Output the [x, y] coordinate of the center of the cell containing the given text.  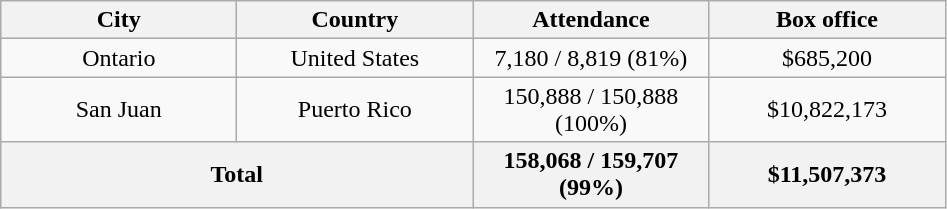
Puerto Rico [355, 110]
$10,822,173 [827, 110]
United States [355, 58]
San Juan [119, 110]
City [119, 20]
Country [355, 20]
150,888 / 150,888 (100%) [591, 110]
7,180 / 8,819 (81%) [591, 58]
158,068 / 159,707 (99%) [591, 174]
$685,200 [827, 58]
$11,507,373 [827, 174]
Box office [827, 20]
Ontario [119, 58]
Total [237, 174]
Attendance [591, 20]
